Output the [X, Y] coordinate of the center of the cell containing the given text.  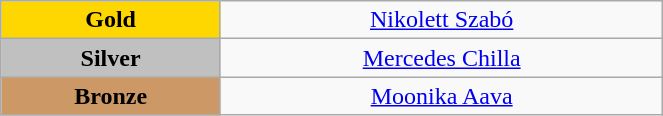
Nikolett Szabó [441, 20]
Gold [111, 20]
Bronze [111, 96]
Moonika Aava [441, 96]
Silver [111, 58]
Mercedes Chilla [441, 58]
